Find where the given text appears and provide that cell's center as [X, Y] coordinate. 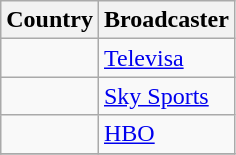
Sky Sports [166, 96]
HBO [166, 134]
Country [50, 20]
Broadcaster [166, 20]
Televisa [166, 58]
